Identify which cell holds the provided text, then report its [x, y] central coordinate. 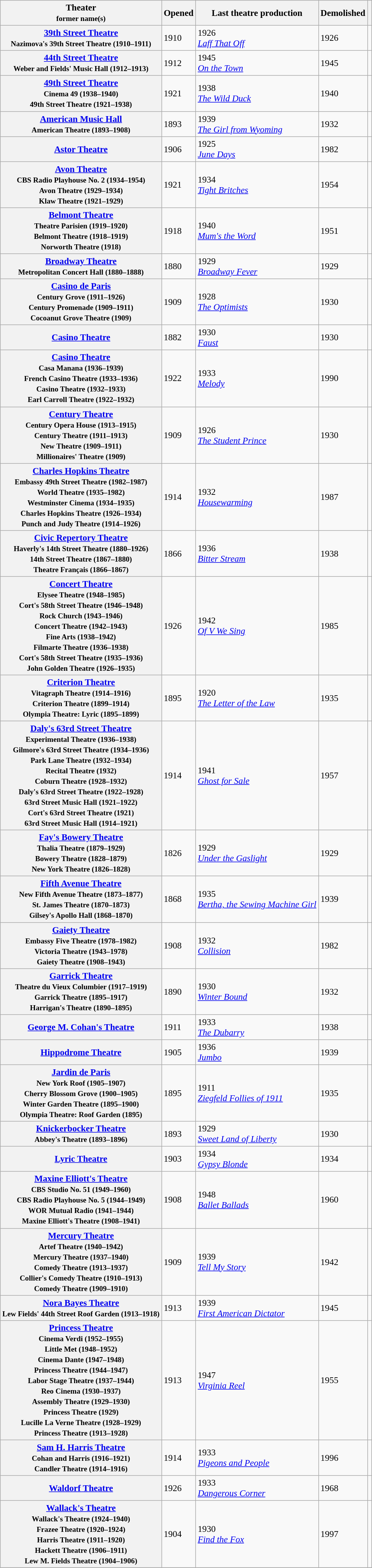
1936Bitter Stream [257, 554]
Jardin de ParisNew York Roof (1905–1907)Cherry Blossom Grove (1900–1905)Winter Garden Theatre (1895–1900)Olympia Theatre: Roof Garden (1895) [81, 1093]
1911 Ziegfeld Follies of 1911 [257, 1093]
1942 [343, 1262]
1947Virginia Reel [257, 1380]
Hippodrome Theatre [81, 1053]
1940 [343, 94]
1933Dangerous Corner [257, 1488]
1942Of V We Sing [257, 626]
1866 [179, 554]
Demolished [343, 13]
1826 [179, 853]
1957 [343, 776]
Century TheatreCentury Opera House (1913–1915)Century Theatre (1911–1913)New Theatre (1909–1911)Millionaires' Theatre (1909) [81, 435]
Civic Repertory TheatreHaverly's 14th Street Theatre (1880–1926)14th Street Theatre (1867–1880)Theatre Français (1866–1867) [81, 554]
44th Street TheatreWeber and Fields' Music Hall (1912–1913) [81, 63]
1996 [343, 1458]
1968 [343, 1488]
1939The Girl from Wyoming [257, 124]
Casino Theatre [81, 338]
1905 [179, 1053]
Gaiety TheatreEmbassy Five Theatre (1978–1982)Victoria Theatre (1943–1978)Gaiety Theatre (1908–1943) [81, 945]
Astor Theatre [81, 149]
1934 [343, 1159]
Belmont TheatreTheatre Parisien (1919–1920)Belmont Theatre (1918–1919)Norworth Theatre (1918) [81, 231]
1925June Days [257, 149]
1934Gypsy Blonde [257, 1159]
Broadway TheatreMetropolitan Concert Hall (1880–1888) [81, 266]
1932Housewarming [257, 497]
1932Collision [257, 945]
1926The Student Prince [257, 435]
1912 [179, 63]
1935Bertha, the Sewing Machine Girl [257, 900]
Casino TheatreCasa Manana (1936–1939)French Casino Theatre (1933–1936)Casino Theatre (1932–1933)Earl Carroll Theatre (1922–1932) [81, 379]
1948Ballet Ballads [257, 1200]
1939First American Dictator [257, 1308]
Lyric Theatre [81, 1159]
George M. Cohan's Theatre [81, 1027]
Avon TheatreCBS Radio Playhouse No. 2 (1934–1954)Avon Theatre (1929–1934)Klaw Theatre (1921–1929) [81, 185]
1954 [343, 185]
39th Street TheatreNazimova's 39th Street Theatre (1910–1911) [81, 38]
Waldorf Theatre [81, 1488]
1929Sweet Land of Liberty [257, 1134]
1939Tell My Story [257, 1262]
1960 [343, 1200]
Theaterformer name(s) [81, 13]
1880 [179, 266]
1941Ghost for Sale [257, 776]
Last theatre production [257, 13]
1933Pigeons and People [257, 1458]
1997 [343, 1534]
Criterion TheatreVitagraph Theatre (1914–1916)Criterion Theatre (1899–1914)Olympia Theatre: Lyric (1895–1899) [81, 698]
Fay's Bowery TheatreThalia Theatre (1879–1929)Bowery Theatre (1828–1879)New York Theatre (1826–1828) [81, 853]
1955 [343, 1380]
Casino de ParisCentury Grove (1911–1926)Century Promenade (1909–1911)Cocoanut Grove Theatre (1909) [81, 302]
1985 [343, 626]
1987 [343, 497]
1903 [179, 1159]
1951 [343, 231]
1929Broadway Fever [257, 266]
1868 [179, 900]
Sam H. Harris TheatreCohan and Harris (1916–1921)Candler Theatre (1914–1916) [81, 1458]
1920The Letter of the Law [257, 698]
1906 [179, 149]
49th Street TheatreCinema 49 (1938–1940)49th Street Theatre (1921–1938) [81, 94]
1882 [179, 338]
1930Find the Fox [257, 1534]
1938The Wild Duck [257, 94]
1930Winter Bound [257, 992]
1929Under the Gaslight [257, 853]
1933Melody [257, 379]
Garrick TheatreTheatre du Vieux Columbier (1917–1919)Garrick Theatre (1895–1917)Harrigan's Theatre (1890–1895) [81, 992]
1940Mum's the Word [257, 231]
1936Jumbo [257, 1053]
1890 [179, 992]
American Music HallAmerican Theatre (1893–1908) [81, 124]
1990 [343, 379]
1945On the Town [257, 63]
Nora Bayes TheatreLew Fields' 44th Street Roof Garden (1913–1918) [81, 1308]
1910 [179, 38]
1922 [179, 379]
1928The Optimists [257, 302]
1930Faust [257, 338]
1904 [179, 1534]
Knickerbocker TheatreAbbey's Theatre (1893–1896) [81, 1134]
1933The Dubarry [257, 1027]
Opened [179, 13]
1934Tight Britches [257, 185]
Fifth Avenue TheatreNew Fifth Avenue Theatre (1873–1877)St. James Theatre (1870–1873)Gilsey's Apollo Hall (1868–1870) [81, 900]
1926Laff That Off [257, 38]
1911 [179, 1027]
1918 [179, 231]
